Capture the cell that displays the provided text and extract its (x, y) central coordinate. 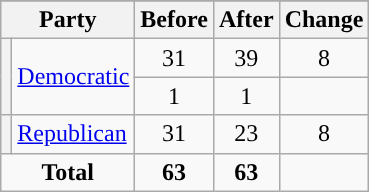
23 (246, 134)
39 (246, 58)
Republican (74, 134)
After (246, 20)
Party (68, 20)
Change (324, 20)
Total (68, 172)
Before (174, 20)
Democratic (74, 77)
